Determine the (x, y) coordinate at the center of the cell enclosing the given text.  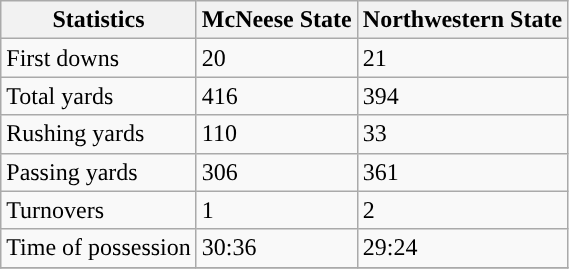
Total yards (99, 96)
361 (462, 172)
416 (276, 96)
Northwestern State (462, 20)
29:24 (462, 248)
Turnovers (99, 210)
Passing yards (99, 172)
21 (462, 58)
30:36 (276, 248)
33 (462, 134)
1 (276, 210)
Statistics (99, 20)
306 (276, 172)
Time of possession (99, 248)
20 (276, 58)
2 (462, 210)
Rushing yards (99, 134)
394 (462, 96)
110 (276, 134)
First downs (99, 58)
McNeese State (276, 20)
